Return [x, y] of the center of cell containing provided text 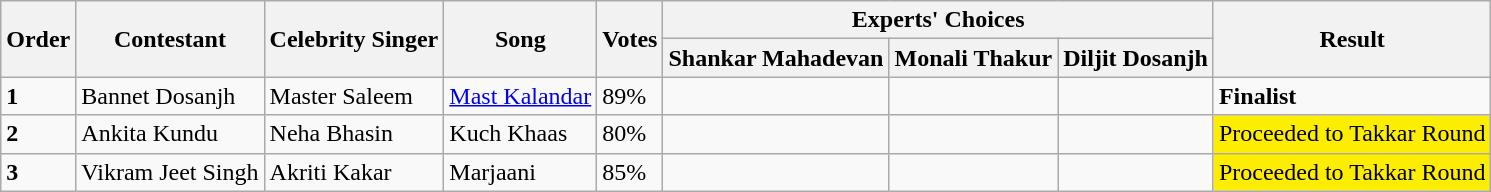
Mast Kalandar [520, 96]
Contestant [170, 39]
Order [38, 39]
Celebrity Singer [354, 39]
Ankita Kundu [170, 134]
80% [630, 134]
Song [520, 39]
Bannet Dosanjh [170, 96]
3 [38, 172]
1 [38, 96]
Result [1352, 39]
Diljit Dosanjh [1136, 58]
Monali Thakur [974, 58]
Vikram Jeet Singh [170, 172]
89% [630, 96]
Neha Bhasin [354, 134]
Master Saleem [354, 96]
Votes [630, 39]
Finalist [1352, 96]
Kuch Khaas [520, 134]
85% [630, 172]
Marjaani [520, 172]
Shankar Mahadevan [776, 58]
Experts' Choices [938, 20]
2 [38, 134]
Akriti Kakar [354, 172]
